Find where the given text appears and provide that cell's center as [x, y] coordinate. 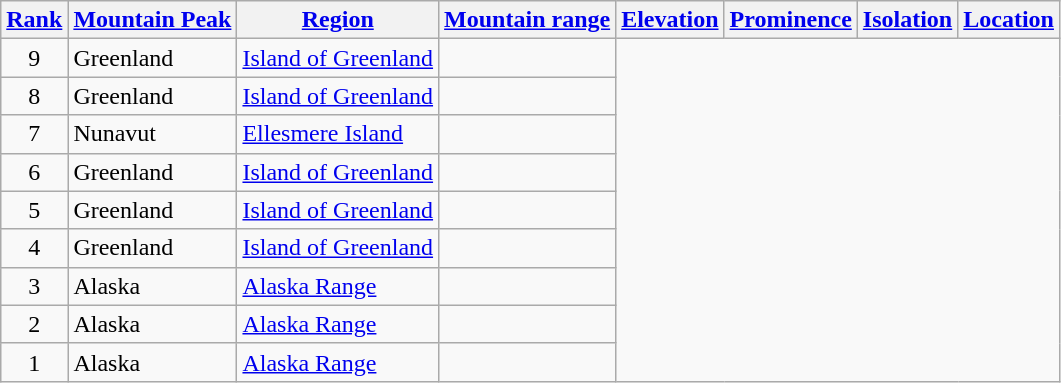
6 [34, 172]
4 [34, 248]
Mountain Peak [152, 20]
2 [34, 324]
1 [34, 362]
Ellesmere Island [338, 134]
Isolation [907, 20]
Rank [34, 20]
9 [34, 58]
8 [34, 96]
3 [34, 286]
Elevation [670, 20]
7 [34, 134]
Region [338, 20]
Prominence [790, 20]
Location [1009, 20]
Nunavut [152, 134]
5 [34, 210]
Mountain range [528, 20]
